Search for the cell housing the specified text and yield its (x, y) center coordinate. 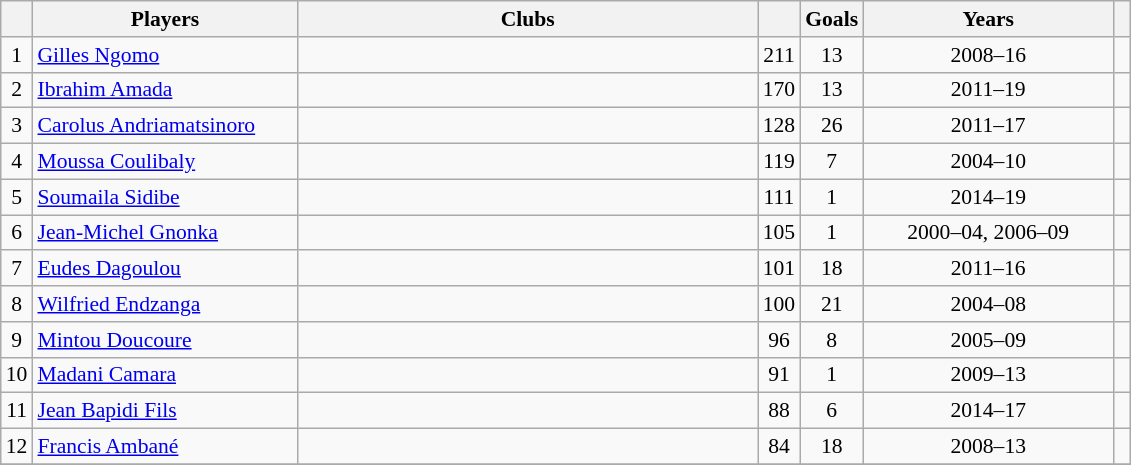
Soumaila Sidibe (164, 197)
111 (780, 197)
2011–16 (988, 269)
Mintou Doucoure (164, 340)
96 (780, 340)
Jean-Michel Gnonka (164, 233)
12 (17, 447)
21 (832, 304)
Moussa Coulibaly (164, 162)
10 (17, 375)
2000–04, 2006–09 (988, 233)
2005–09 (988, 340)
2004–08 (988, 304)
2014–19 (988, 197)
2011–19 (988, 90)
100 (780, 304)
3 (17, 126)
2 (17, 90)
2008–16 (988, 55)
Jean Bapidi Fils (164, 411)
Francis Ambané (164, 447)
26 (832, 126)
Madani Camara (164, 375)
211 (780, 55)
9 (17, 340)
170 (780, 90)
2004–10 (988, 162)
128 (780, 126)
105 (780, 233)
Gilles Ngomo (164, 55)
2011–17 (988, 126)
101 (780, 269)
Players (164, 19)
91 (780, 375)
84 (780, 447)
Ibrahim Amada (164, 90)
4 (17, 162)
Wilfried Endzanga (164, 304)
11 (17, 411)
88 (780, 411)
Carolus Andriamatsinoro (164, 126)
2008–13 (988, 447)
Goals (832, 19)
Years (988, 19)
5 (17, 197)
Eudes Dagoulou (164, 269)
2009–13 (988, 375)
2014–17 (988, 411)
119 (780, 162)
Clubs (528, 19)
